Return [x, y] of the center of cell containing provided text 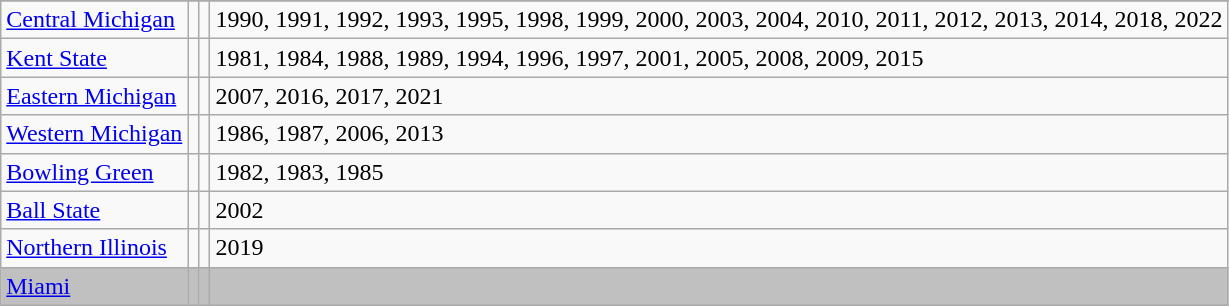
1990, 1991, 1992, 1993, 1995, 1998, 1999, 2000, 2003, 2004, 2010, 2011, 2012, 2013, 2014, 2018, 2022 [719, 20]
Bowling Green [94, 172]
Northern Illinois [94, 248]
Ball State [94, 210]
Eastern Michigan [94, 96]
Miami [94, 286]
1982, 1983, 1985 [719, 172]
2007, 2016, 2017, 2021 [719, 96]
1986, 1987, 2006, 2013 [719, 134]
1981, 1984, 1988, 1989, 1994, 1996, 1997, 2001, 2005, 2008, 2009, 2015 [719, 58]
2019 [719, 248]
Central Michigan [94, 20]
2002 [719, 210]
Kent State [94, 58]
Western Michigan [94, 134]
